Extract the (X, Y) coordinate from the center of the cell holding the provided text.  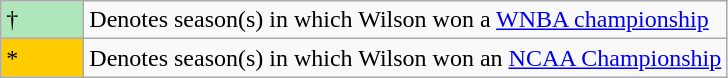
† (42, 20)
Denotes season(s) in which Wilson won an NCAA Championship (406, 58)
* (42, 58)
Denotes season(s) in which Wilson won a WNBA championship (406, 20)
